Find where the given text appears and provide that cell's center as [X, Y] coordinate. 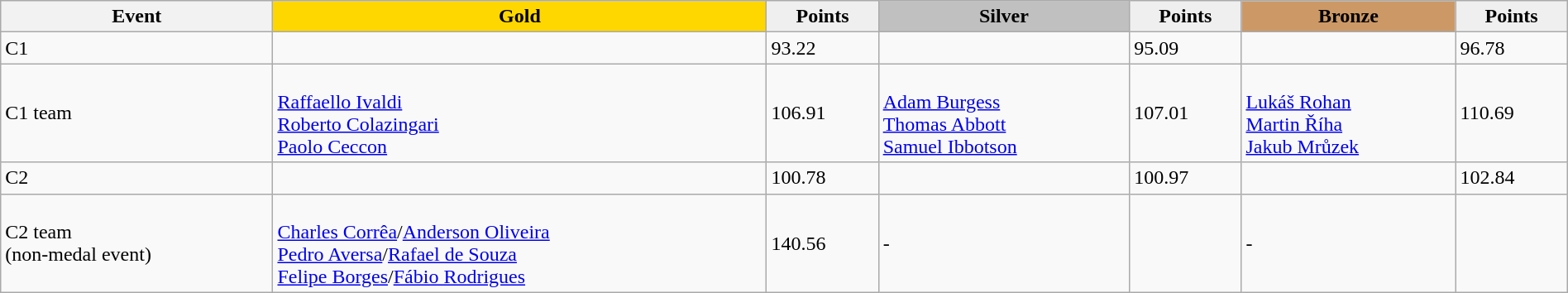
Bronze [1348, 17]
Silver [1004, 17]
C2 [137, 178]
Charles Corrêa/Anderson OliveiraPedro Aversa/Rafael de SouzaFelipe Borges/Fábio Rodrigues [519, 243]
100.78 [822, 178]
C2 team(non-medal event) [137, 243]
140.56 [822, 243]
C1 team [137, 113]
100.97 [1186, 178]
Gold [519, 17]
Adam BurgessThomas AbbottSamuel Ibbotson [1004, 113]
Lukáš RohanMartin ŘíhaJakub Mrůzek [1348, 113]
93.22 [822, 48]
C1 [137, 48]
95.09 [1186, 48]
96.78 [1512, 48]
Event [137, 17]
106.91 [822, 113]
Raffaello IvaldiRoberto ColazingariPaolo Ceccon [519, 113]
102.84 [1512, 178]
110.69 [1512, 113]
107.01 [1186, 113]
